Pinpoint the cell where the given text exists, returning its [x, y] midpoint coordinate. 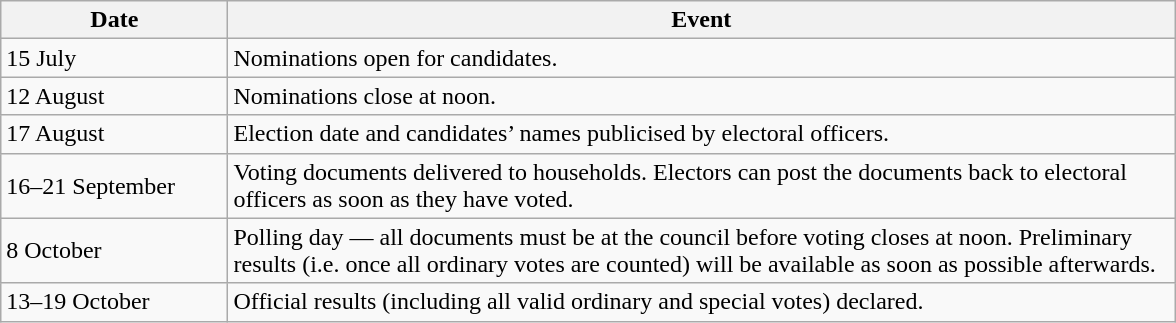
16–21 September [114, 186]
8 October [114, 250]
13–19 October [114, 302]
Nominations close at noon. [702, 96]
Official results (including all valid ordinary and special votes) declared. [702, 302]
12 August [114, 96]
Date [114, 20]
Election date and candidates’ names publicised by electoral officers. [702, 134]
15 July [114, 58]
Nominations open for candidates. [702, 58]
Voting documents delivered to households. Electors can post the documents back to electoral officers as soon as they have voted. [702, 186]
Event [702, 20]
17 August [114, 134]
